Determine the (X, Y) coordinate at the center of the cell enclosing the given text.  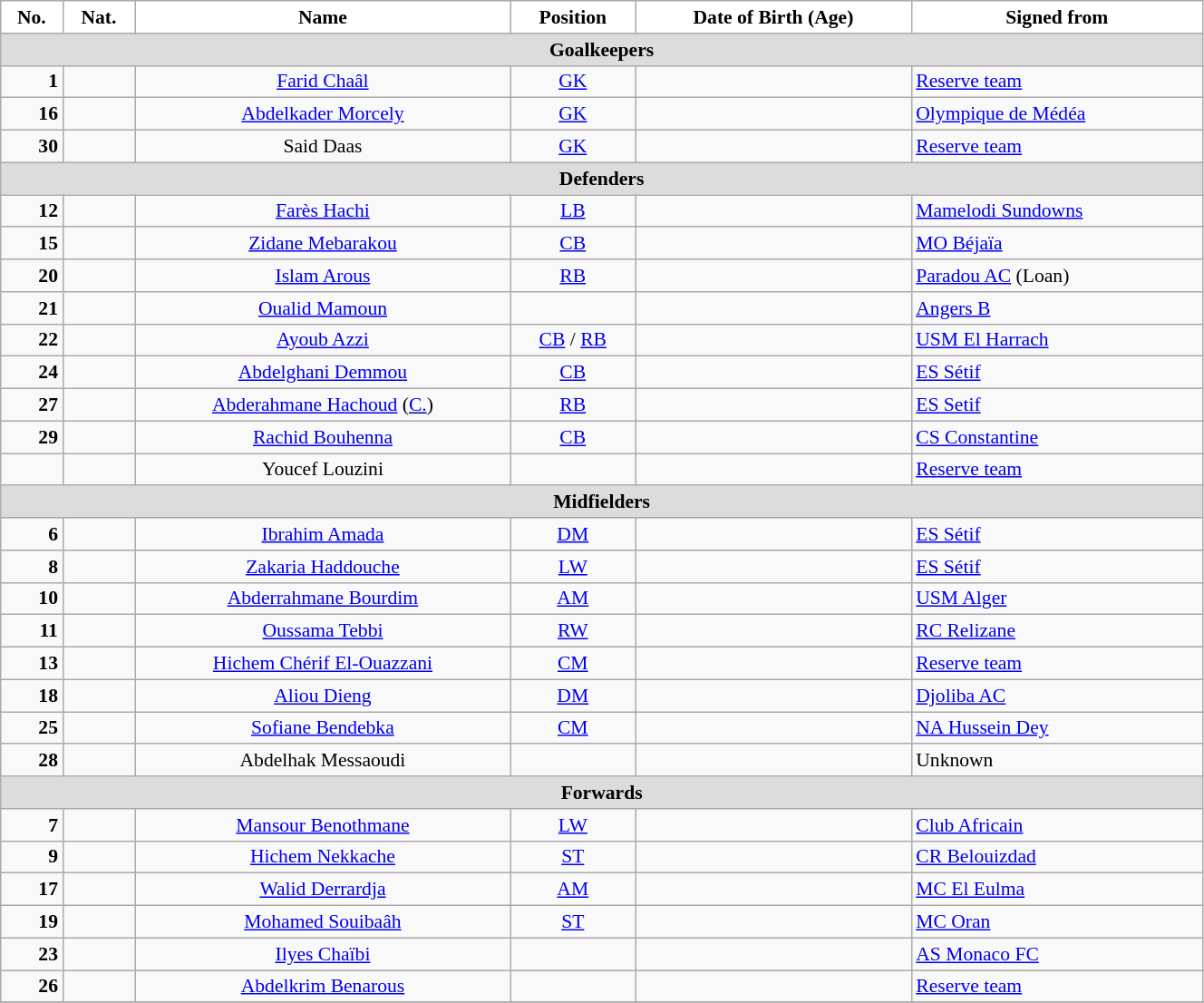
Abderahmane Hachoud (C.) (323, 405)
MC Oran (1057, 922)
29 (32, 437)
25 (32, 728)
8 (32, 567)
MO Béjaïa (1057, 244)
22 (32, 340)
Walid Derrardja (323, 890)
12 (32, 211)
Position (573, 17)
17 (32, 890)
10 (32, 599)
Paradou AC (Loan) (1057, 276)
MC El Eulma (1057, 890)
11 (32, 631)
Midfielders (602, 502)
Sofiane Bendebka (323, 728)
Ilyes Chaïbi (323, 954)
Said Daas (323, 147)
Mansour Benothmane (323, 825)
RC Relizane (1057, 631)
Mohamed Souibaâh (323, 922)
Date of Birth (Age) (774, 17)
Mamelodi Sundowns (1057, 211)
6 (32, 534)
26 (32, 987)
RW (573, 631)
LB (573, 211)
Zidane Mebarakou (323, 244)
13 (32, 664)
Abdelhak Messaoudi (323, 761)
Nat. (99, 17)
15 (32, 244)
24 (32, 373)
Youcef Louzini (323, 470)
Abdelkader Morcely (323, 114)
AS Monaco FC (1057, 954)
Defenders (602, 179)
USM El Harrach (1057, 340)
27 (32, 405)
Islam Arous (323, 276)
Djoliba AC (1057, 696)
Ibrahim Amada (323, 534)
Zakaria Haddouche (323, 567)
20 (32, 276)
Abderrahmane Bourdim (323, 599)
Farid Chaâl (323, 82)
Hichem Nekkache (323, 857)
Abdelkrim Benarous (323, 987)
NA Hussein Dey (1057, 728)
Name (323, 17)
7 (32, 825)
Hichem Chérif El-Ouazzani (323, 664)
USM Alger (1057, 599)
Angers B (1057, 308)
Aliou Dieng (323, 696)
28 (32, 761)
9 (32, 857)
21 (32, 308)
Unknown (1057, 761)
Ayoub Azzi (323, 340)
Oussama Tebbi (323, 631)
18 (32, 696)
Signed from (1057, 17)
Oualid Mamoun (323, 308)
Abdelghani Demmou (323, 373)
23 (32, 954)
30 (32, 147)
Farès Hachi (323, 211)
CB / RB (573, 340)
1 (32, 82)
19 (32, 922)
CR Belouizdad (1057, 857)
Olympique de Médéa (1057, 114)
CS Constantine (1057, 437)
No. (32, 17)
Club Africain (1057, 825)
Rachid Bouhenna (323, 437)
ES Setif (1057, 405)
16 (32, 114)
Goalkeepers (602, 50)
Forwards (602, 793)
